Capture the cell that displays the provided text and extract its (x, y) central coordinate. 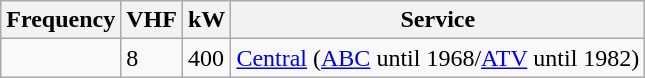
Frequency (61, 20)
kW (206, 20)
400 (206, 58)
Service (438, 20)
Central (ABC until 1968/ATV until 1982) (438, 58)
8 (152, 58)
VHF (152, 20)
